Find where the given text appears and provide that cell's center as (x, y) coordinate. 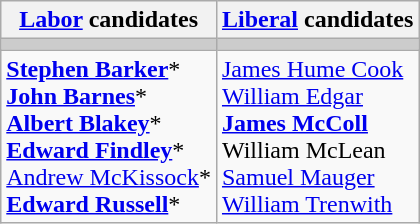
Labor candidates (109, 20)
Liberal candidates (317, 20)
Stephen Barker*John Barnes*Albert Blakey*Edward Findley*Andrew McKissock*Edward Russell* (109, 136)
James Hume CookWilliam EdgarJames McCollWilliam McLeanSamuel MaugerWilliam Trenwith (317, 136)
